Identify which cell holds the provided text, then report its (X, Y) central coordinate. 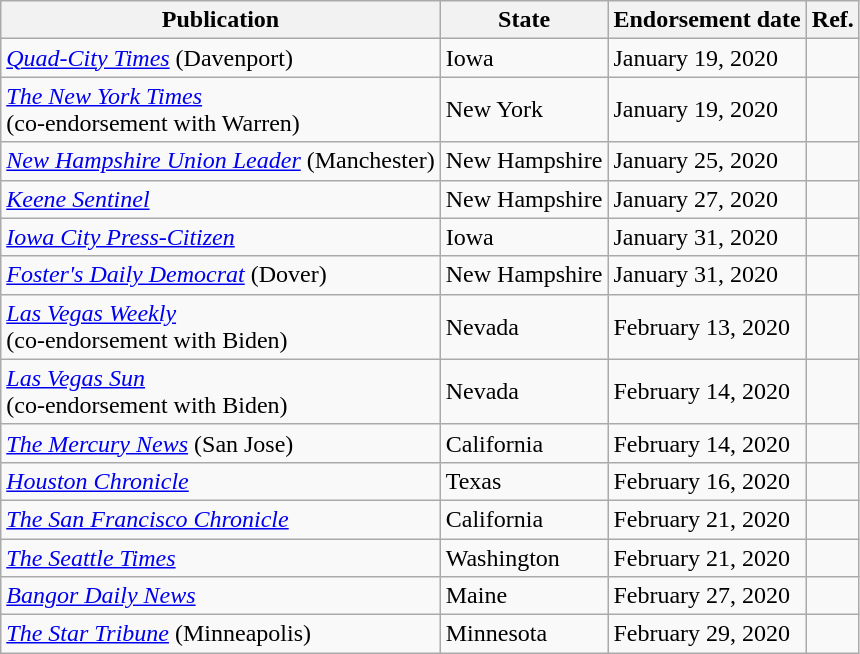
February 13, 2020 (707, 326)
February 16, 2020 (707, 481)
Houston Chronicle (220, 481)
January 27, 2020 (707, 199)
Keene Sentinel (220, 199)
Iowa City Press-Citizen (220, 237)
New York (524, 110)
The Seattle Times (220, 557)
Quad-City Times (Davenport) (220, 58)
The New York Times(co-endorsement with Warren) (220, 110)
Maine (524, 596)
New Hampshire Union Leader (Manchester) (220, 161)
Bangor Daily News (220, 596)
Ref. (832, 20)
January 25, 2020 (707, 161)
Publication (220, 20)
Las Vegas Weekly(co-endorsement with Biden) (220, 326)
Washington (524, 557)
Las Vegas Sun(co-endorsement with Biden) (220, 392)
The Mercury News (San Jose) (220, 443)
Foster's Daily Democrat (Dover) (220, 275)
Endorsement date (707, 20)
Texas (524, 481)
February 29, 2020 (707, 634)
Minnesota (524, 634)
State (524, 20)
The Star Tribune (Minneapolis) (220, 634)
February 27, 2020 (707, 596)
The San Francisco Chronicle (220, 519)
